Determine the (X, Y) coordinate at the center of the cell enclosing the given text.  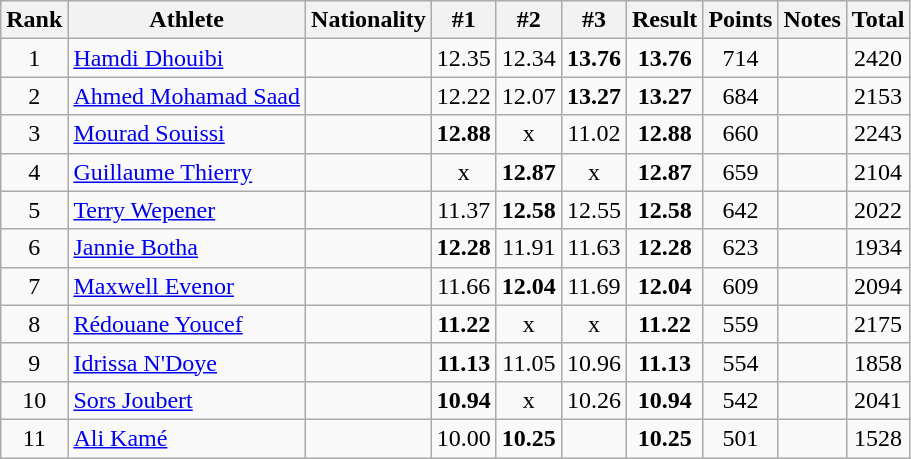
Points (740, 20)
Notes (812, 20)
10.00 (464, 438)
2243 (878, 134)
10 (34, 400)
4 (34, 172)
#1 (464, 20)
2094 (878, 286)
642 (740, 210)
2420 (878, 58)
Total (878, 20)
Maxwell Evenor (187, 286)
Ali Kamé (187, 438)
Nationality (369, 20)
11.63 (594, 248)
12.34 (528, 58)
Ahmed Mohamad Saad (187, 96)
660 (740, 134)
5 (34, 210)
2022 (878, 210)
554 (740, 362)
659 (740, 172)
542 (740, 400)
Mourad Souissi (187, 134)
2041 (878, 400)
11.02 (594, 134)
9 (34, 362)
2153 (878, 96)
7 (34, 286)
1 (34, 58)
8 (34, 324)
559 (740, 324)
Result (664, 20)
Jannie Botha (187, 248)
11.05 (528, 362)
12.55 (594, 210)
3 (34, 134)
2104 (878, 172)
10.96 (594, 362)
11.91 (528, 248)
Rank (34, 20)
2 (34, 96)
#3 (594, 20)
623 (740, 248)
6 (34, 248)
714 (740, 58)
12.22 (464, 96)
11.37 (464, 210)
12.35 (464, 58)
11.69 (594, 286)
Sors Joubert (187, 400)
Idrissa N'Doye (187, 362)
1934 (878, 248)
Terry Wepener (187, 210)
684 (740, 96)
1528 (878, 438)
11 (34, 438)
1858 (878, 362)
11.66 (464, 286)
Guillaume Thierry (187, 172)
2175 (878, 324)
#2 (528, 20)
501 (740, 438)
Hamdi Dhouibi (187, 58)
Rédouane Youcef (187, 324)
609 (740, 286)
Athlete (187, 20)
10.26 (594, 400)
12.07 (528, 96)
